Identify which cell holds the provided text, then report its (X, Y) central coordinate. 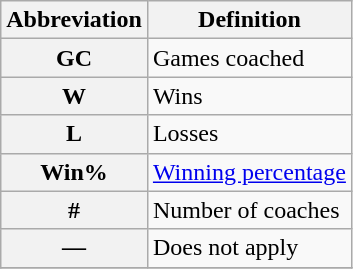
GC (74, 58)
Winning percentage (249, 172)
L (74, 134)
Does not apply (249, 248)
Losses (249, 134)
W (74, 96)
Win% (74, 172)
Games coached (249, 58)
— (74, 248)
Definition (249, 20)
# (74, 210)
Wins (249, 96)
Abbreviation (74, 20)
Number of coaches (249, 210)
